Return the (x, y) coordinate for the center point of the cell that contains the specified text.  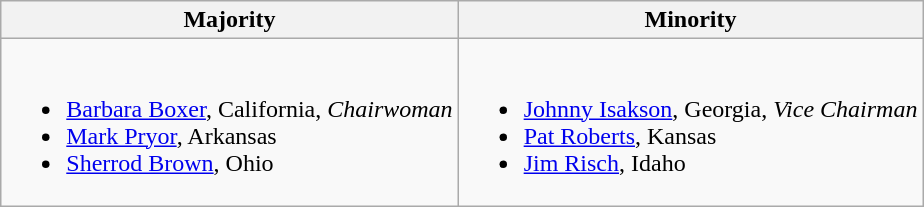
Majority (230, 20)
Johnny Isakson, Georgia, Vice ChairmanPat Roberts, KansasJim Risch, Idaho (690, 122)
Minority (690, 20)
Barbara Boxer, California, ChairwomanMark Pryor, ArkansasSherrod Brown, Ohio (230, 122)
